Return (x, y) of the center of cell containing provided text 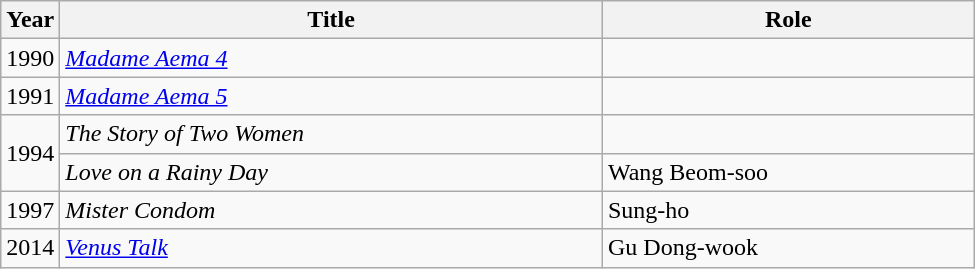
1991 (30, 96)
Role (788, 20)
The Story of Two Women (332, 134)
1997 (30, 210)
Love on a Rainy Day (332, 172)
Gu Dong-wook (788, 248)
Title (332, 20)
Madame Aema 5 (332, 96)
Madame Aema 4 (332, 58)
2014 (30, 248)
Sung-ho (788, 210)
Mister Condom (332, 210)
Wang Beom-soo (788, 172)
Year (30, 20)
1994 (30, 153)
Venus Talk (332, 248)
1990 (30, 58)
